Output the (X, Y) coordinate of the center of the cell containing the given text.  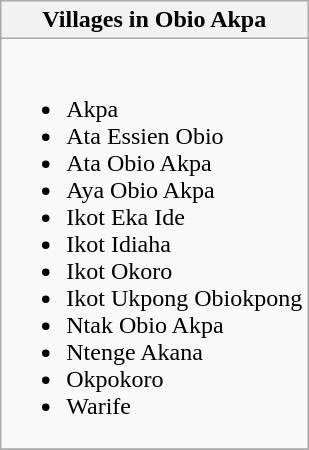
AkpaAta Essien ObioAta Obio AkpaAya Obio AkpaIkot Eka IdeIkot IdiahaIkot OkoroIkot Ukpong ObiokpongNtak Obio AkpaNtenge AkanaOkpokoroWarife (154, 244)
Villages in Obio Akpa (154, 20)
